Provide the [x, y] coordinate of the cell's center where the given text is located.  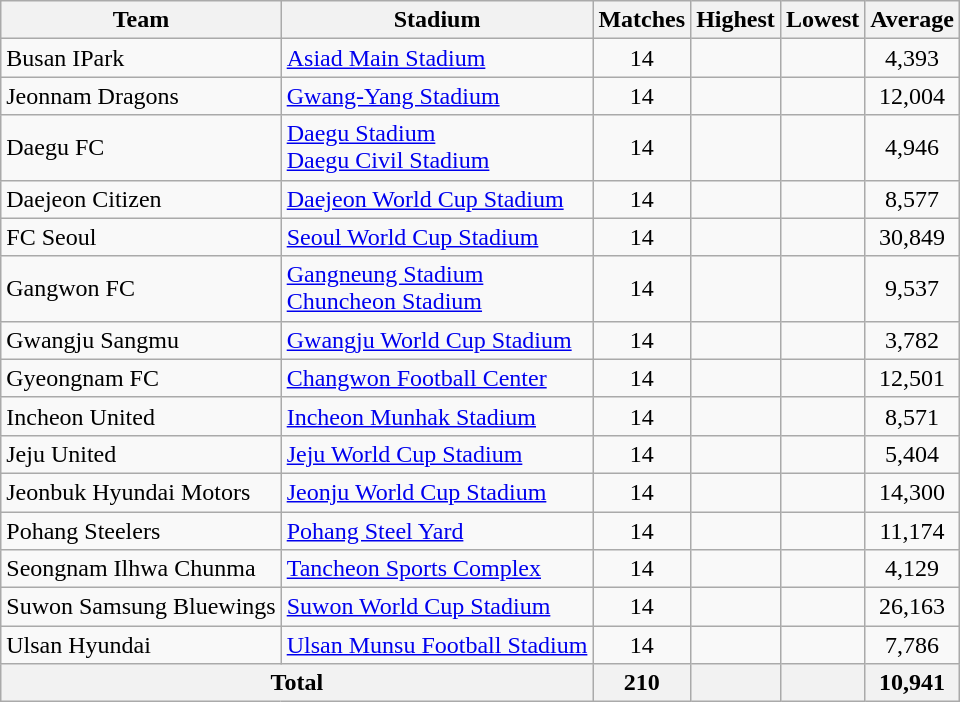
12,501 [912, 378]
Gangwon FC [141, 288]
Changwon Football Center [437, 378]
Daegu StadiumDaegu Civil Stadium [437, 148]
Jeonbuk Hyundai Motors [141, 492]
Gyeongnam FC [141, 378]
Gangneung Stadium Chuncheon Stadium [437, 288]
Daegu FC [141, 148]
Jeonju World Cup Stadium [437, 492]
Gwangju Sangmu [141, 340]
4,946 [912, 148]
Average [912, 20]
14,300 [912, 492]
Pohang Steel Yard [437, 531]
Busan IPark [141, 58]
5,404 [912, 454]
Gwangju World Cup Stadium [437, 340]
Stadium [437, 20]
3,782 [912, 340]
4,393 [912, 58]
7,786 [912, 645]
FC Seoul [141, 237]
9,537 [912, 288]
Pohang Steelers [141, 531]
Suwon Samsung Bluewings [141, 607]
10,941 [912, 683]
Total [297, 683]
26,163 [912, 607]
Suwon World Cup Stadium [437, 607]
Lowest [822, 20]
210 [642, 683]
4,129 [912, 569]
Seongnam Ilhwa Chunma [141, 569]
Team [141, 20]
Incheon United [141, 416]
Jeju World Cup Stadium [437, 454]
Incheon Munhak Stadium [437, 416]
8,571 [912, 416]
Daejeon Citizen [141, 199]
Highest [736, 20]
Gwang-Yang Stadium [437, 96]
Daejeon World Cup Stadium [437, 199]
Matches [642, 20]
12,004 [912, 96]
11,174 [912, 531]
8,577 [912, 199]
Asiad Main Stadium [437, 58]
30,849 [912, 237]
Tancheon Sports Complex [437, 569]
Ulsan Munsu Football Stadium [437, 645]
Ulsan Hyundai [141, 645]
Jeju United [141, 454]
Seoul World Cup Stadium [437, 237]
Jeonnam Dragons [141, 96]
